Scan for the cell matching the given text and deliver its [x, y] coordinate at center. 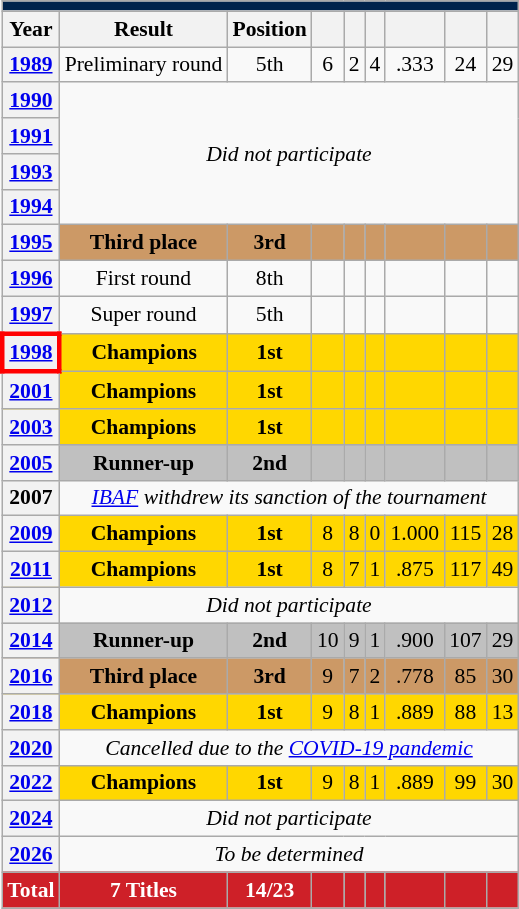
2022 [30, 783]
7 Titles [144, 890]
8th [269, 279]
6 [328, 65]
10 [328, 641]
13 [503, 712]
2024 [30, 819]
2007 [30, 498]
1993 [30, 172]
1997 [30, 314]
1996 [30, 279]
88 [466, 712]
1995 [30, 243]
85 [466, 677]
107 [466, 641]
2009 [30, 534]
115 [466, 534]
1.000 [414, 534]
Year [30, 29]
2012 [30, 605]
24 [466, 65]
To be determined [290, 855]
Preliminary round [144, 65]
1994 [30, 207]
.900 [414, 641]
Super round [144, 314]
IBAF withdrew its sanction of the tournament [290, 498]
Position [269, 29]
2018 [30, 712]
.875 [414, 570]
2005 [30, 463]
Total [30, 890]
First round [144, 279]
1991 [30, 136]
99 [466, 783]
28 [503, 534]
1989 [30, 65]
1998 [30, 352]
Cancelled due to the COVID-19 pandemic [290, 748]
2001 [30, 390]
117 [466, 570]
0 [376, 534]
2016 [30, 677]
Result [144, 29]
2003 [30, 427]
2020 [30, 748]
.333 [414, 65]
1990 [30, 101]
4 [376, 65]
14/23 [269, 890]
2011 [30, 570]
49 [503, 570]
.778 [414, 677]
2026 [30, 855]
2014 [30, 641]
